Determine the (X, Y) coordinate at the center of the cell enclosing the given text.  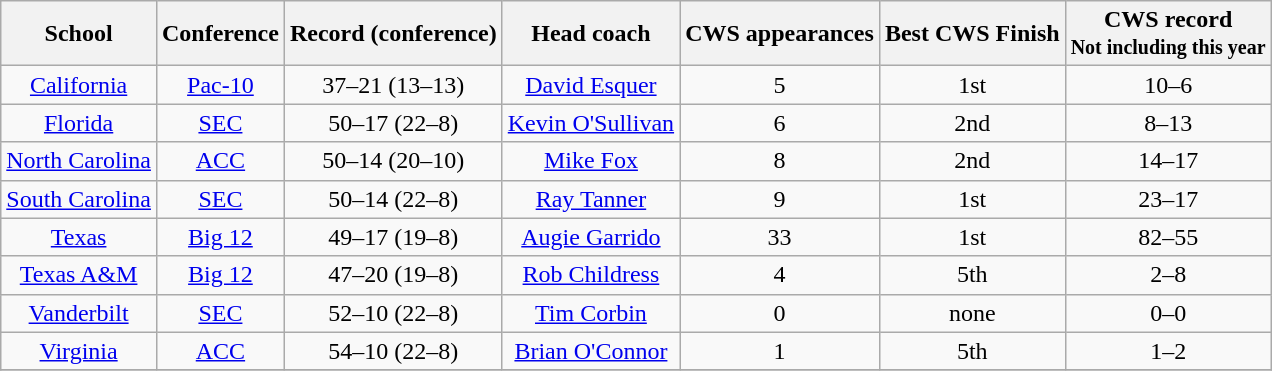
4 (780, 275)
CWS appearances (780, 34)
50–14 (22–8) (393, 199)
47–20 (19–8) (393, 275)
Brian O'Connor (590, 351)
Texas A&M (79, 275)
California (79, 85)
Texas (79, 237)
10–6 (1168, 85)
33 (780, 237)
Vanderbilt (79, 313)
Record (conference) (393, 34)
2–8 (1168, 275)
0 (780, 313)
50–17 (22–8) (393, 123)
School (79, 34)
1 (780, 351)
23–17 (1168, 199)
5 (780, 85)
Ray Tanner (590, 199)
14–17 (1168, 161)
Rob Childress (590, 275)
Conference (220, 34)
Virginia (79, 351)
8–13 (1168, 123)
Pac-10 (220, 85)
54–10 (22–8) (393, 351)
none (972, 313)
Mike Fox (590, 161)
Florida (79, 123)
50–14 (20–10) (393, 161)
0–0 (1168, 313)
North Carolina (79, 161)
1–2 (1168, 351)
CWS recordNot including this year (1168, 34)
David Esquer (590, 85)
Best CWS Finish (972, 34)
6 (780, 123)
8 (780, 161)
37–21 (13–13) (393, 85)
82–55 (1168, 237)
South Carolina (79, 199)
9 (780, 199)
Augie Garrido (590, 237)
49–17 (19–8) (393, 237)
Head coach (590, 34)
Kevin O'Sullivan (590, 123)
Tim Corbin (590, 313)
52–10 (22–8) (393, 313)
